Scan for the cell matching the given text and deliver its (X, Y) coordinate at center. 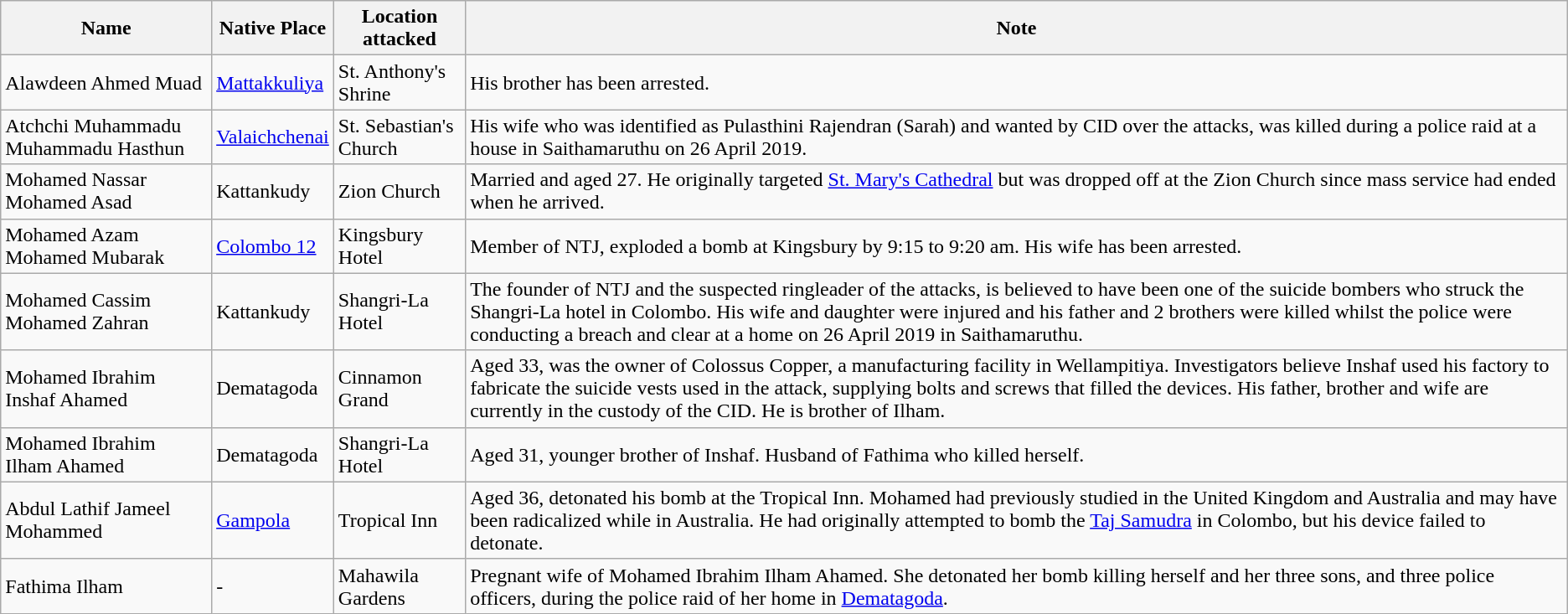
Mohamed Azam Mohamed Mubarak (106, 246)
Mattakkuliya (273, 82)
Member of NTJ, exploded a bomb at Kingsbury by 9:15 to 9:20 am. His wife has been arrested. (1017, 246)
Mahawila Gardens (399, 586)
Mohamed Ibrahim Inshaf Ahamed (106, 389)
Name (106, 28)
Atchchi Muhammadu Muhammadu Hasthun (106, 137)
Zion Church (399, 191)
Gampola (273, 520)
Abdul Lathif Jameel Mohammed (106, 520)
Tropical Inn (399, 520)
Native Place (273, 28)
- (273, 586)
St. Sebastian's Church (399, 137)
Mohamed Nassar Mohamed Asad (106, 191)
Fathima Ilham (106, 586)
Mohamed Ibrahim Ilham Ahamed (106, 454)
Valaichchenai (273, 137)
Location attacked (399, 28)
St. Anthony's Shrine (399, 82)
Kingsbury Hotel (399, 246)
Married and aged 27. He originally targeted St. Mary's Cathedral but was dropped off at the Zion Church since mass service had ended when he arrived. (1017, 191)
Cinnamon Grand (399, 389)
Mohamed Cassim Mohamed Zahran (106, 312)
Aged 31, younger brother of Inshaf. Husband of Fathima who killed herself. (1017, 454)
Alawdeen Ahmed Muad (106, 82)
Note (1017, 28)
His brother has been arrested. (1017, 82)
Colombo 12 (273, 246)
